Scan for the cell matching the given text and deliver its [x, y] coordinate at center. 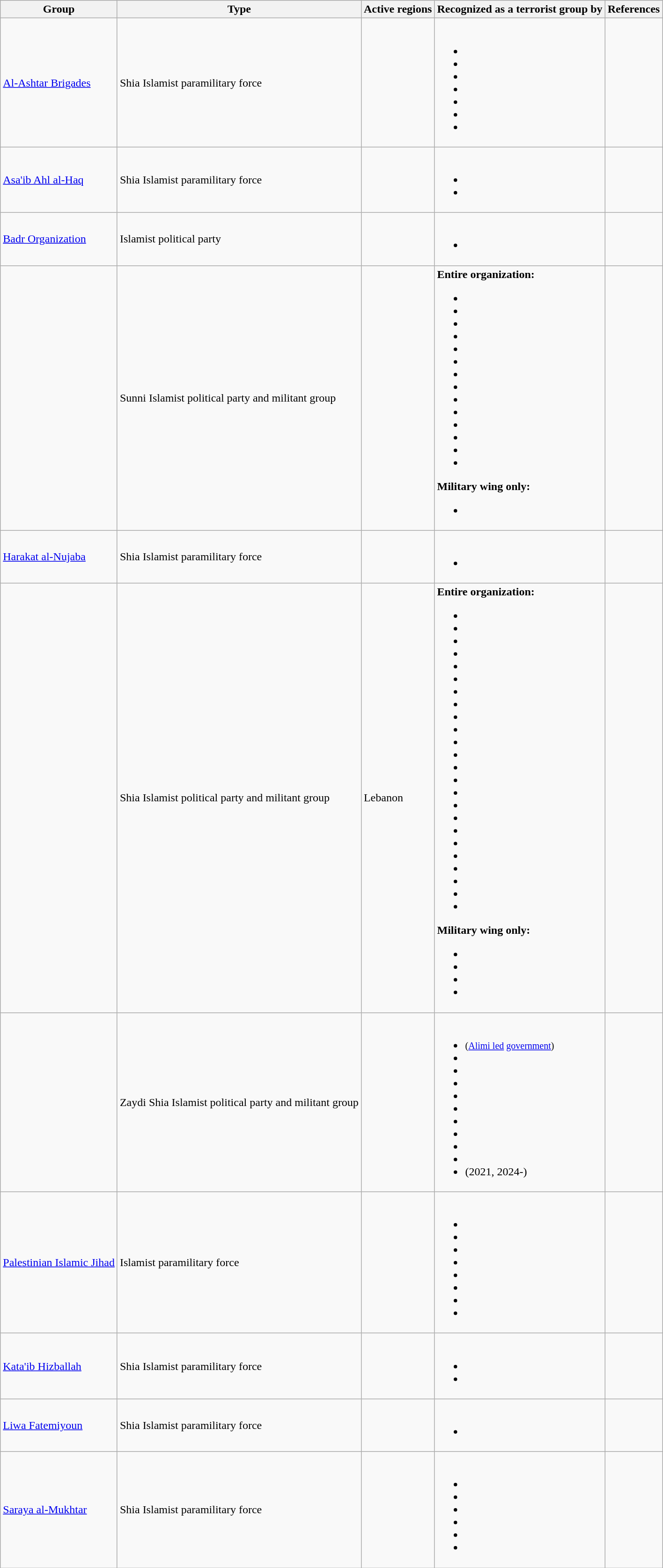
Saraya al-Mukhtar [59, 1509]
Islamist paramilitary force [239, 1262]
Liwa Fatemiyoun [59, 1425]
References [634, 9]
Asa'ib Ahl al-Haq [59, 180]
Islamist political party [239, 239]
Al-Ashtar Brigades [59, 82]
Lebanon [398, 798]
Harakat al-Nujaba [59, 557]
Type [239, 9]
Kata'ib Hizballah [59, 1366]
Palestinian Islamic Jihad [59, 1262]
Group [59, 9]
Active regions [398, 9]
Badr Organization [59, 239]
Recognized as a terrorist group by [520, 9]
Shia Islamist political party and militant group [239, 798]
Zaydi Shia Islamist political party and militant group [239, 1102]
Sunni Islamist political party and militant group [239, 398]
(Alimi led government) (2021, 2024-) [520, 1102]
